Determine the (X, Y) coordinate at the center of the cell enclosing the given text.  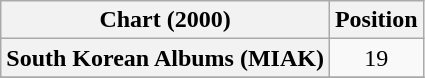
Chart (2000) (166, 20)
19 (376, 58)
Position (376, 20)
South Korean Albums (MIAK) (166, 58)
